Scan for the cell matching the given text and deliver its [x, y] coordinate at center. 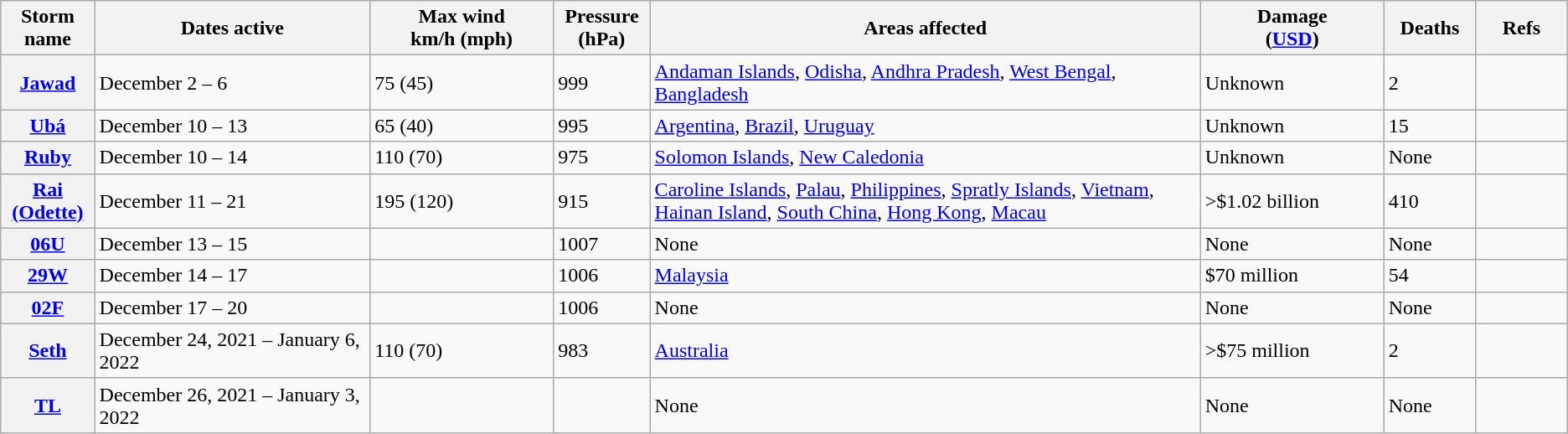
29W [48, 276]
December 17 – 20 [233, 307]
983 [601, 350]
Storm name [48, 28]
December 26, 2021 – January 3, 2022 [233, 406]
Max windkm/h (mph) [462, 28]
915 [601, 201]
Deaths [1430, 28]
999 [601, 82]
December 10 – 14 [233, 158]
Ruby [48, 158]
Pressure(hPa) [601, 28]
Solomon Islands, New Caledonia [925, 158]
Dates active [233, 28]
$70 million [1292, 276]
December 14 – 17 [233, 276]
December 13 – 15 [233, 244]
1007 [601, 244]
15 [1430, 126]
December 2 – 6 [233, 82]
Rai (Odette) [48, 201]
December 24, 2021 – January 6, 2022 [233, 350]
410 [1430, 201]
TL [48, 406]
>$75 million [1292, 350]
54 [1430, 276]
Areas affected [925, 28]
195 (120) [462, 201]
65 (40) [462, 126]
Refs [1522, 28]
06U [48, 244]
Australia [925, 350]
Malaysia [925, 276]
75 (45) [462, 82]
Caroline Islands, Palau, Philippines, Spratly Islands, Vietnam, Hainan Island, South China, Hong Kong, Macau [925, 201]
995 [601, 126]
>$1.02 billion [1292, 201]
Argentina, Brazil, Uruguay [925, 126]
December 10 – 13 [233, 126]
02F [48, 307]
Damage(USD) [1292, 28]
975 [601, 158]
December 11 – 21 [233, 201]
Jawad [48, 82]
Seth [48, 350]
Andaman Islands, Odisha, Andhra Pradesh, West Bengal, Bangladesh [925, 82]
Ubá [48, 126]
